Scan for the cell matching the given text and deliver its [x, y] coordinate at center. 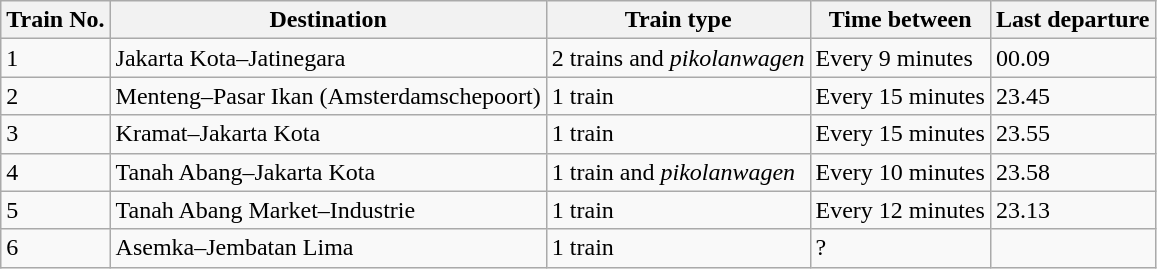
Asemka–Jembatan Lima [328, 248]
? [900, 248]
Time between [900, 20]
Menteng–Pasar Ikan (Amsterdamschepoort) [328, 96]
Kramat–Jakarta Kota [328, 134]
3 [56, 134]
Jakarta Kota–Jatinegara [328, 58]
23.45 [1072, 96]
2 [56, 96]
1 [56, 58]
Last departure [1072, 20]
1 train and pikolanwagen [678, 172]
Every 12 minutes [900, 210]
Tanah Abang–Jakarta Kota [328, 172]
5 [56, 210]
Train type [678, 20]
4 [56, 172]
23.55 [1072, 134]
Tanah Abang Market–Industrie [328, 210]
6 [56, 248]
Train No. [56, 20]
23.13 [1072, 210]
2 trains and pikolanwagen [678, 58]
Every 10 minutes [900, 172]
Every 9 minutes [900, 58]
Destination [328, 20]
23.58 [1072, 172]
00.09 [1072, 58]
